For the text-containing cell, return its midpoint in (X, Y) coordinate format. 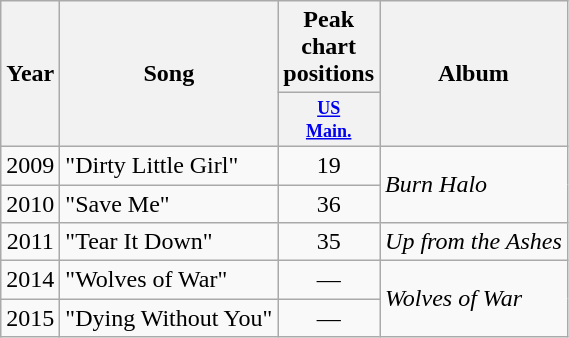
35 (329, 242)
"Save Me" (169, 204)
19 (329, 165)
"Tear It Down" (169, 242)
"Dying Without You" (169, 318)
2014 (30, 280)
USMain. (329, 120)
Song (169, 74)
2011 (30, 242)
Album (474, 74)
Up from the Ashes (474, 242)
Wolves of War (474, 299)
"Dirty Little Girl" (169, 165)
2010 (30, 204)
2009 (30, 165)
36 (329, 204)
Burn Halo (474, 184)
Year (30, 74)
2015 (30, 318)
"Wolves of War" (169, 280)
Peak chart positions (329, 47)
